Locate the cell with the specified text and output its [X, Y] center coordinate. 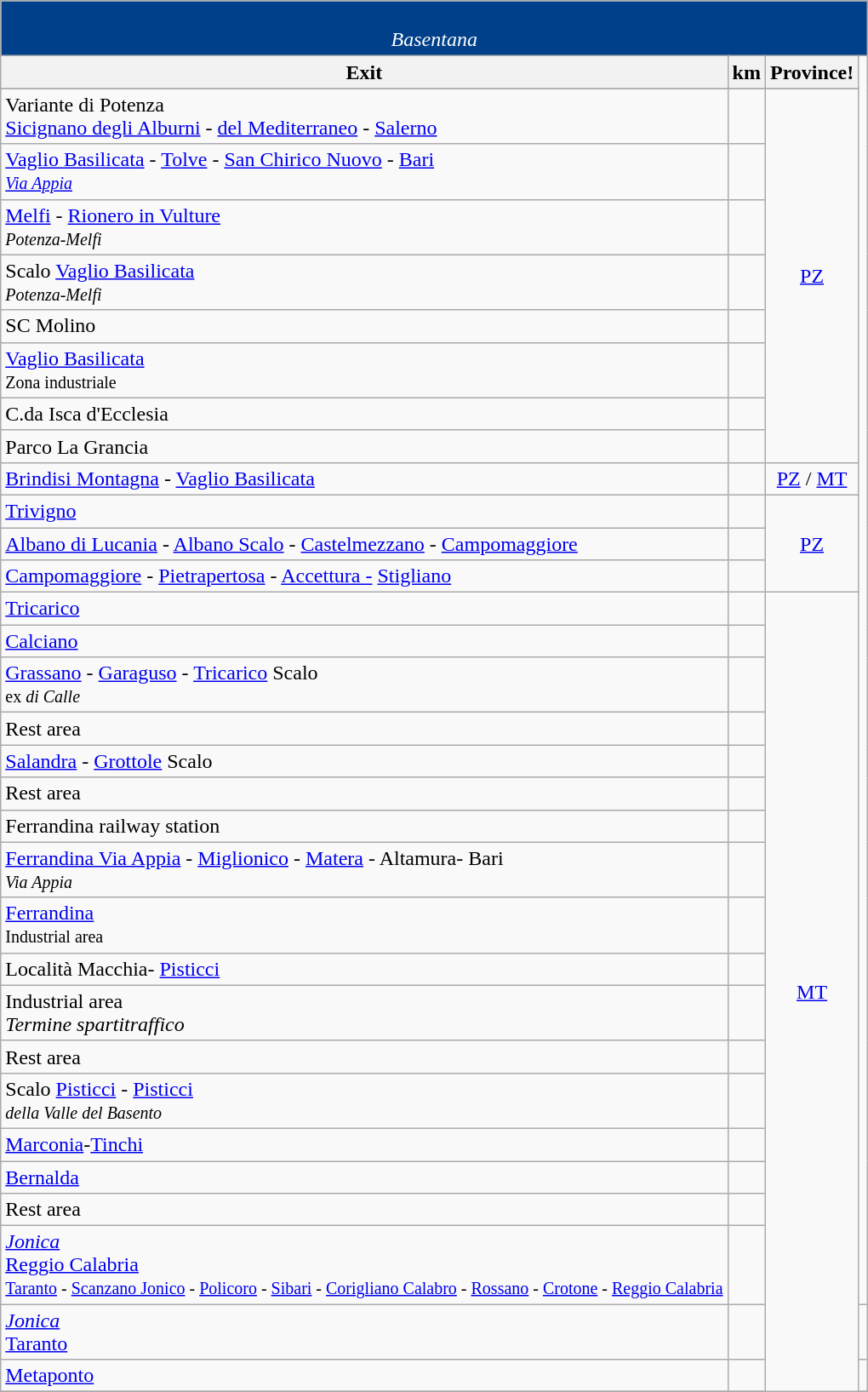
Trivigno [364, 511]
Bernalda [364, 1177]
Marconia-Tinchi [364, 1144]
Tricarico [364, 609]
Grassano - Garaguso - Tricarico Scaloex di Calle [364, 685]
Scalo Vaglio Basilicata Potenza-Melfi [364, 283]
MT [812, 993]
Brindisi Montagna - Vaglio Basilicata [364, 478]
Vaglio Basilicata - Tolve - San Chirico Nuovo - Bari Via Appia [364, 172]
Ferrandina Via Appia - Miglionico - Matera - Altamura- Bari Via Appia [364, 870]
Vaglio Basilicata Zona industriale [364, 369]
Località Macchia- Pisticci [364, 969]
PZ / MT [812, 478]
Ferrandina railway station [364, 826]
Albano di Lucania - Albano Scalo - Castelmezzano - Campomaggiore [364, 544]
Melfi - Rionero in Vulture Potenza-Melfi [364, 226]
Calciano [364, 641]
Parco La Grancia [364, 446]
JonicaReggio CalabriaTaranto - Scanzano Jonico - Policoro - Sibari - Corigliano Calabro - Rossano - Crotone - Reggio Calabria [364, 1265]
Salandra - Grottole Scalo [364, 761]
C.da Isca d'Ecclesia [364, 414]
SC Molino [364, 326]
km [746, 72]
Metaponto [364, 1376]
Industrial areaTermine spartitraffico [364, 1013]
Campomaggiore - Pietrapertosa - Accettura - Stigliano [364, 576]
Province! [812, 72]
Variante di Potenza Sicignano degli Alburni - del Mediterraneo - Salerno [364, 116]
Exit [364, 72]
JonicaTaranto [364, 1332]
Scalo Pisticci - Pisticci della Valle del Basento [364, 1100]
Ferrandina Industrial area [364, 925]
Basentana [434, 29]
